Find where the given text appears and provide that cell's center as [X, Y] coordinate. 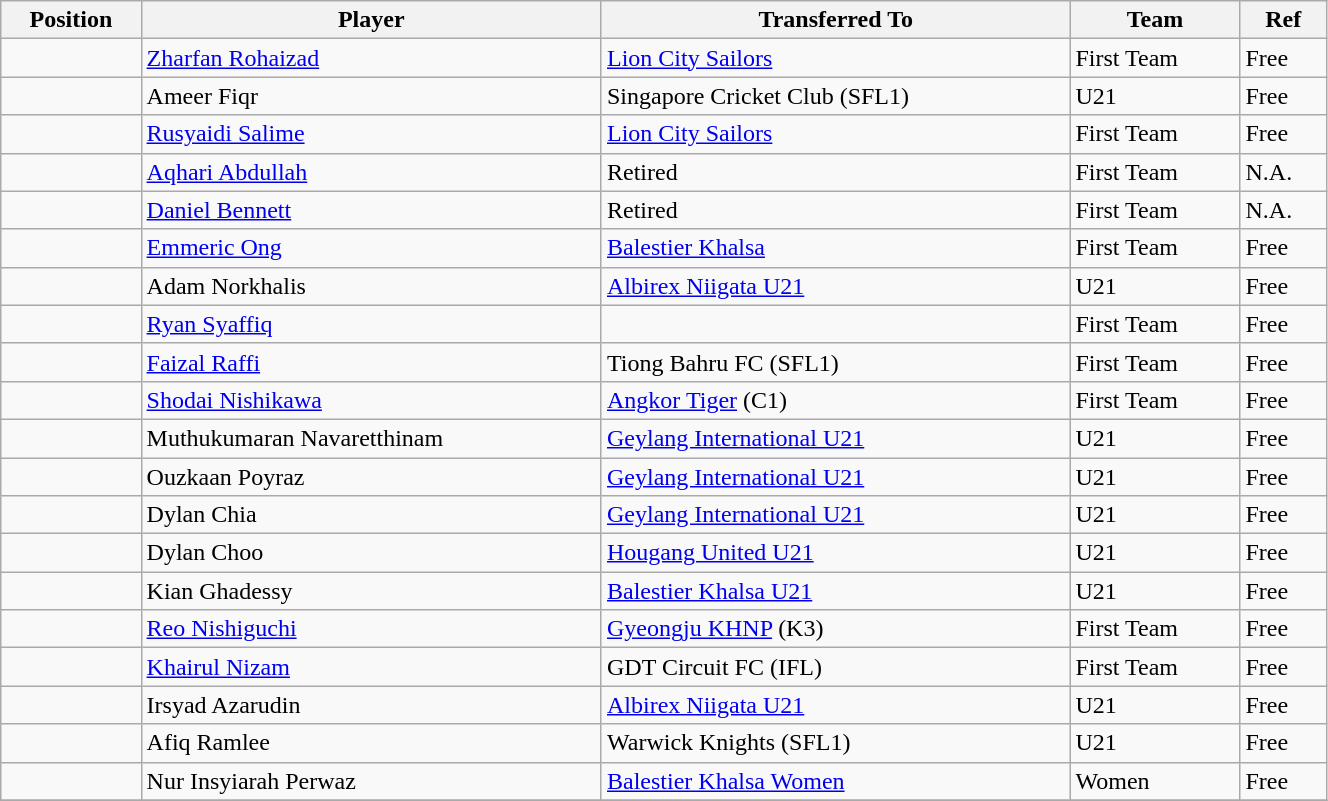
Warwick Knights (SFL1) [835, 743]
Team [1155, 20]
Faizal Raffi [371, 362]
Dylan Choo [371, 553]
Balestier Khalsa Women [835, 781]
GDT Circuit FC (IFL) [835, 667]
Kian Ghadessy [371, 591]
Rusyaidi Salime [371, 134]
Shodai Nishikawa [371, 400]
Player [371, 20]
Afiq Ramlee [371, 743]
Hougang United U21 [835, 553]
Muthukumaran Navaretthinam [371, 438]
Emmeric Ong [371, 248]
Ouzkaan Poyraz [371, 477]
Reo Nishiguchi [371, 629]
Daniel Bennett [371, 210]
Women [1155, 781]
Ameer Fiqr [371, 96]
Zharfan Rohaizad [371, 58]
Dylan Chia [371, 515]
Khairul Nizam [371, 667]
Nur Insyiarah Perwaz [371, 781]
Adam Norkhalis [371, 286]
Irsyad Azarudin [371, 705]
Ref [1283, 20]
Singapore Cricket Club (SFL1) [835, 96]
Aqhari Abdullah [371, 172]
Tiong Bahru FC (SFL1) [835, 362]
Gyeongju KHNP (K3) [835, 629]
Balestier Khalsa U21 [835, 591]
Position [71, 20]
Balestier Khalsa [835, 248]
Transferred To [835, 20]
Ryan Syaffiq [371, 324]
Angkor Tiger (C1) [835, 400]
